Identify which cell holds the provided text, then report its (X, Y) central coordinate. 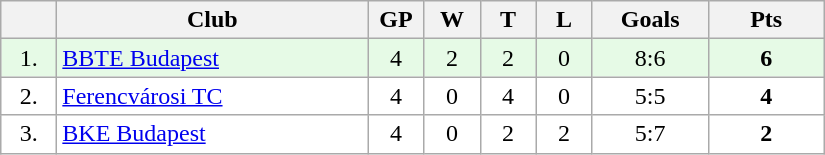
8:6 (650, 58)
5:7 (650, 134)
5:5 (650, 96)
W (452, 20)
Ferencvárosi TC (212, 96)
1. (29, 58)
2. (29, 96)
3. (29, 134)
GP (396, 20)
BKE Budapest (212, 134)
Goals (650, 20)
L (564, 20)
6 (766, 58)
Club (212, 20)
Pts (766, 20)
T (508, 20)
BBTE Budapest (212, 58)
